Find where the given text appears and provide that cell's center as (X, Y) coordinate. 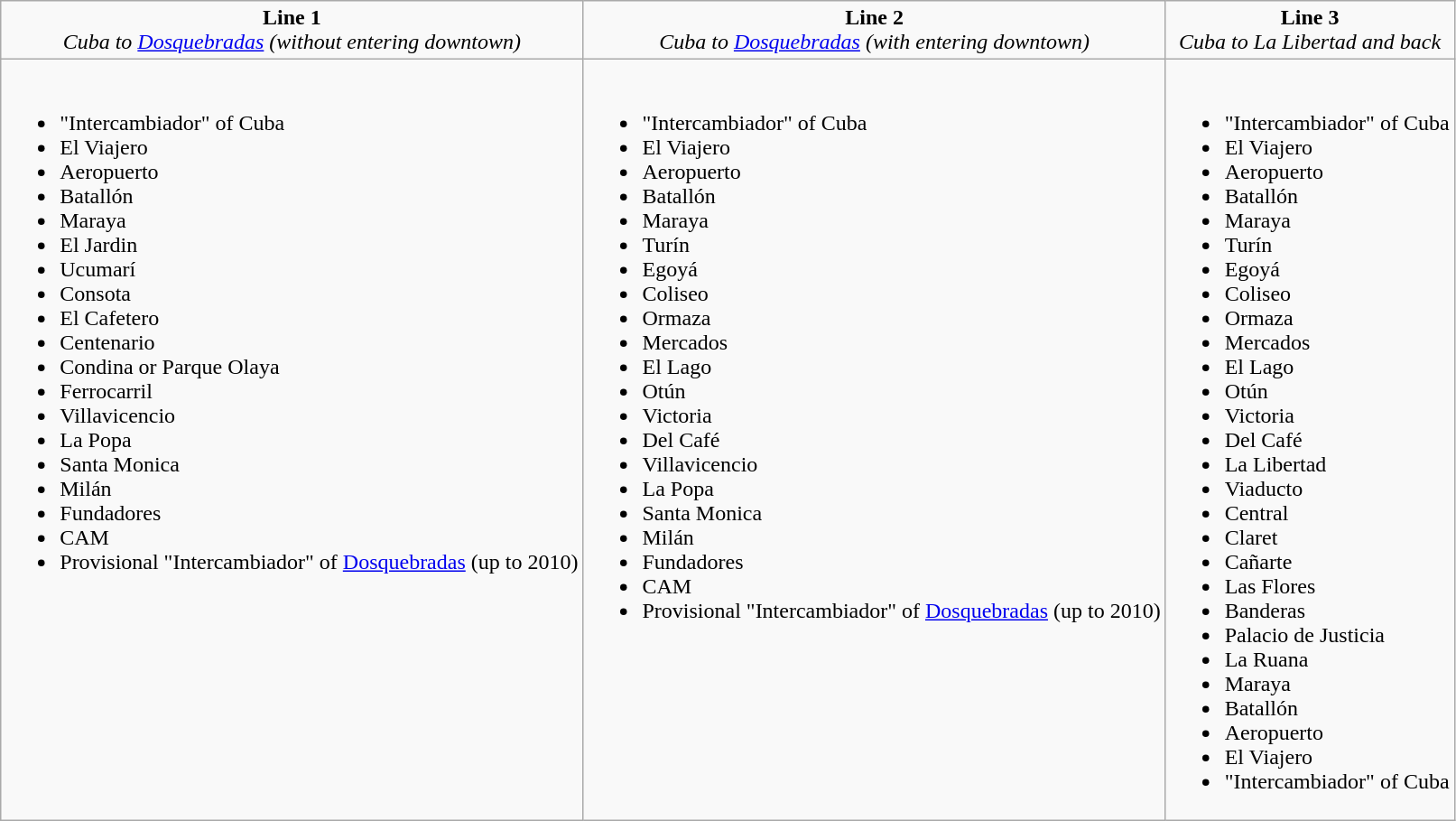
Line 2Cuba to Dosquebradas (with entering downtown) (874, 31)
Line 3Cuba to La Libertad and back (1310, 31)
Line 1Cuba to Dosquebradas (without entering downtown) (292, 31)
